From the cell containing the given text, extract its center point as (x, y) coordinate. 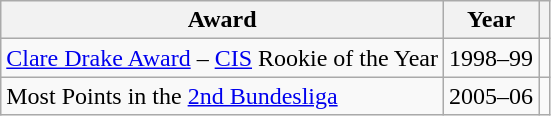
1998–99 (492, 58)
2005–06 (492, 96)
Year (492, 20)
Most Points in the 2nd Bundesliga (222, 96)
Award (222, 20)
Clare Drake Award – CIS Rookie of the Year (222, 58)
